Search for the cell housing the specified text and yield its (X, Y) center coordinate. 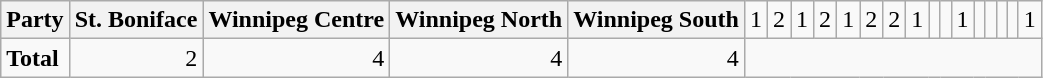
Total (35, 58)
Winnipeg Centre (296, 20)
Winnipeg North (479, 20)
St. Boniface (136, 20)
Winnipeg South (656, 20)
Party (35, 20)
